For the text-containing cell, return its midpoint in (x, y) coordinate format. 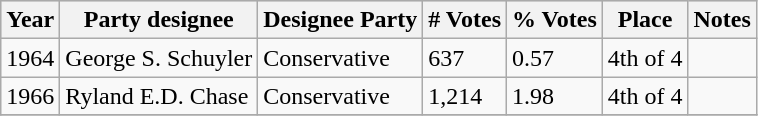
Ryland E.D. Chase (159, 96)
1.98 (555, 96)
Place (645, 20)
George S. Schuyler (159, 58)
0.57 (555, 58)
Party designee (159, 20)
1964 (30, 58)
% Votes (555, 20)
Notes (722, 20)
Year (30, 20)
1,214 (465, 96)
637 (465, 58)
1966 (30, 96)
Designee Party (340, 20)
# Votes (465, 20)
